Output the [x, y] coordinate of the center of the cell containing the given text.  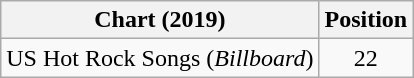
22 [366, 58]
US Hot Rock Songs (Billboard) [160, 58]
Position [366, 20]
Chart (2019) [160, 20]
